Locate the cell with the specified text and output its (X, Y) center coordinate. 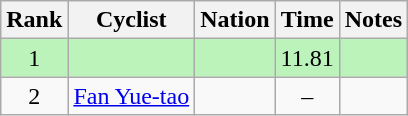
Notes (373, 20)
Cyclist (132, 20)
Fan Yue-tao (132, 96)
Rank (34, 20)
2 (34, 96)
Time (307, 20)
– (307, 96)
1 (34, 58)
11.81 (307, 58)
Nation (235, 20)
